Return the [X, Y] coordinate for the center point of the cell that contains the specified text.  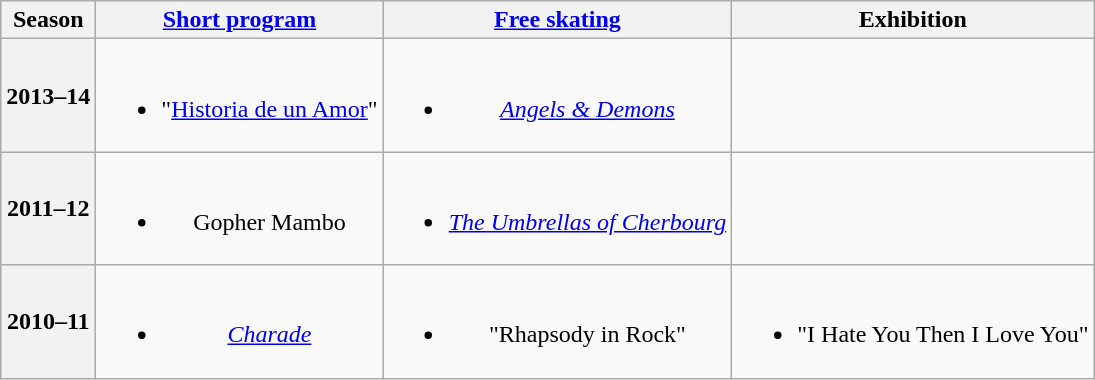
Angels & Demons [558, 96]
2013–14 [48, 96]
Season [48, 20]
Gopher Mambo [240, 208]
2010–11 [48, 322]
Charade [240, 322]
The Umbrellas of Cherbourg [558, 208]
"Historia de un Amor" [240, 96]
"I Hate You Then I Love You" [913, 322]
Exhibition [913, 20]
"Rhapsody in Rock" [558, 322]
Short program [240, 20]
Free skating [558, 20]
2011–12 [48, 208]
